For the text-containing cell, return its midpoint in (x, y) coordinate format. 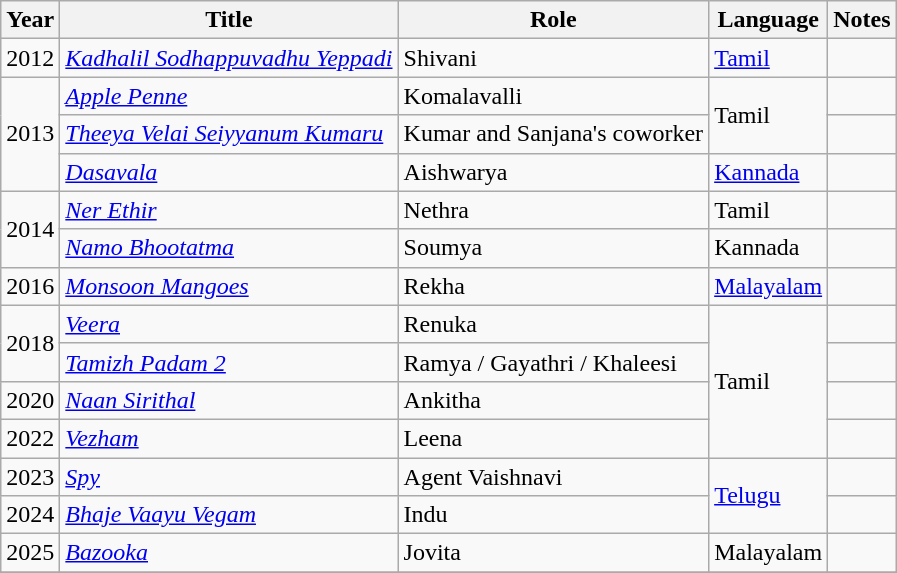
2024 (30, 515)
2022 (30, 438)
Rekha (554, 286)
Kumar and Sanjana's coworker (554, 134)
2025 (30, 553)
2016 (30, 286)
Role (554, 20)
Telugu (768, 496)
Notes (862, 20)
Nethra (554, 210)
Apple Penne (229, 96)
Namo Bhootatma (229, 248)
Title (229, 20)
2018 (30, 343)
Aishwarya (554, 172)
Soumya (554, 248)
2013 (30, 134)
Theeya Velai Seiyyanum Kumaru (229, 134)
Language (768, 20)
Indu (554, 515)
2020 (30, 400)
2012 (30, 58)
2023 (30, 477)
Leena (554, 438)
Tamizh Padam 2 (229, 362)
Shivani (554, 58)
Bhaje Vaayu Vegam (229, 515)
Ner Ethir (229, 210)
Bazooka (229, 553)
Naan Sirithal (229, 400)
Veera (229, 324)
Vezham (229, 438)
Ankitha (554, 400)
Agent Vaishnavi (554, 477)
2014 (30, 229)
Kadhalil Sodhappuvadhu Yeppadi (229, 58)
Renuka (554, 324)
Dasavala (229, 172)
Year (30, 20)
Spy (229, 477)
Jovita (554, 553)
Ramya / Gayathri / Khaleesi (554, 362)
Komalavalli (554, 96)
Monsoon Mangoes (229, 286)
